Scan for the cell matching the given text and deliver its (x, y) coordinate at center. 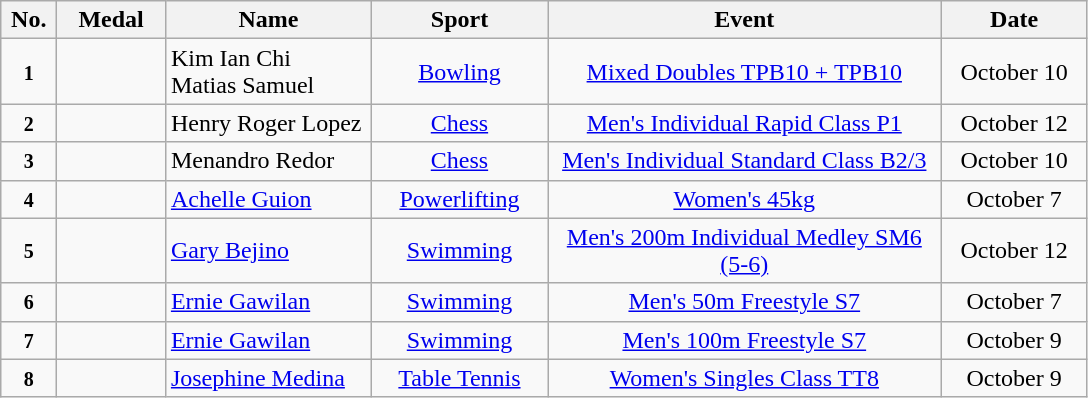
Mixed Doubles TPB10 + TPB10 (745, 72)
Men's 200m Individual Medley SM6 (5-6) (745, 250)
Josephine Medina (268, 378)
Kim Ian ChiMatias Samuel (268, 72)
Sport (459, 20)
Men's Individual Standard Class B2/3 (745, 161)
Medal (112, 20)
Menandro Redor (268, 161)
Powerlifting (459, 199)
Gary Bejino (268, 250)
Henry Roger Lopez (268, 123)
Bowling (459, 72)
5 (29, 250)
Date (1014, 20)
Table Tennis (459, 378)
Men's 50m Freestyle S7 (745, 302)
8 (29, 378)
Men's 100m Freestyle S7 (745, 340)
2 (29, 123)
No. (29, 20)
Women's Singles Class TT8 (745, 378)
Men's Individual Rapid Class P1 (745, 123)
Event (745, 20)
3 (29, 161)
7 (29, 340)
Achelle Guion (268, 199)
6 (29, 302)
Women's 45kg (745, 199)
4 (29, 199)
1 (29, 72)
Name (268, 20)
